Output the [X, Y] coordinate of the center of the cell containing the given text.  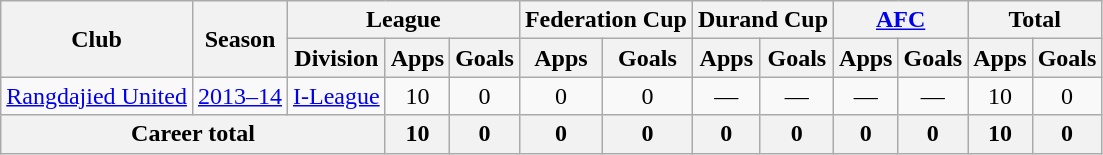
Career total [193, 134]
I-League [337, 96]
AFC [901, 20]
2013–14 [240, 96]
League [404, 20]
Season [240, 39]
Total [1035, 20]
Division [337, 58]
Federation Cup [606, 20]
Rangdajied United [97, 96]
Durand Cup [762, 20]
Club [97, 39]
